Identify which cell holds the provided text, then report its (X, Y) central coordinate. 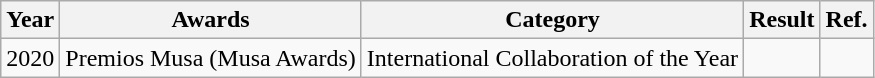
2020 (30, 58)
Premios Musa (Musa Awards) (211, 58)
Result (782, 20)
Category (552, 20)
International Collaboration of the Year (552, 58)
Year (30, 20)
Ref. (846, 20)
Awards (211, 20)
